Identify which cell holds the provided text, then report its [X, Y] central coordinate. 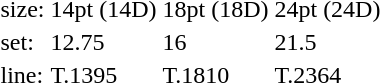
16 [216, 42]
12.75 [104, 42]
